Find where the given text appears and provide that cell's center as [x, y] coordinate. 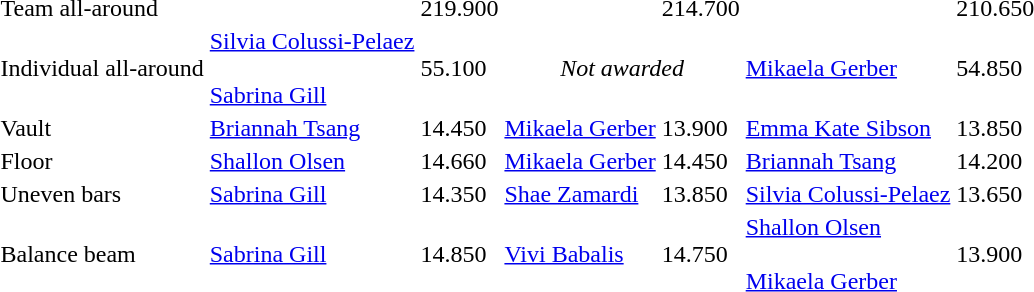
Emma Kate Sibson [848, 128]
13.850 [700, 194]
Silvia Colussi-Pelaez [848, 194]
13.900 [700, 128]
Sabrina Gill [312, 194]
14.660 [460, 161]
Not awarded [622, 68]
Shae Zamardi [580, 194]
Shallon Olsen [312, 161]
55.100 [460, 68]
Silvia Colussi-Pelaez Sabrina Gill [312, 68]
14.350 [460, 194]
